Return the (X, Y) coordinate for the center point of the cell that contains the specified text.  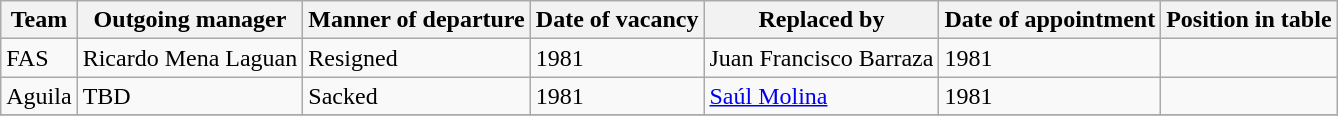
Aguila (39, 96)
Saúl Molina (822, 96)
Date of appointment (1050, 20)
Juan Francisco Barraza (822, 58)
Resigned (416, 58)
Position in table (1249, 20)
FAS (39, 58)
Sacked (416, 96)
TBD (190, 96)
Replaced by (822, 20)
Team (39, 20)
Ricardo Mena Laguan (190, 58)
Manner of departure (416, 20)
Outgoing manager (190, 20)
Date of vacancy (617, 20)
